Find where the given text appears and provide that cell's center as (X, Y) coordinate. 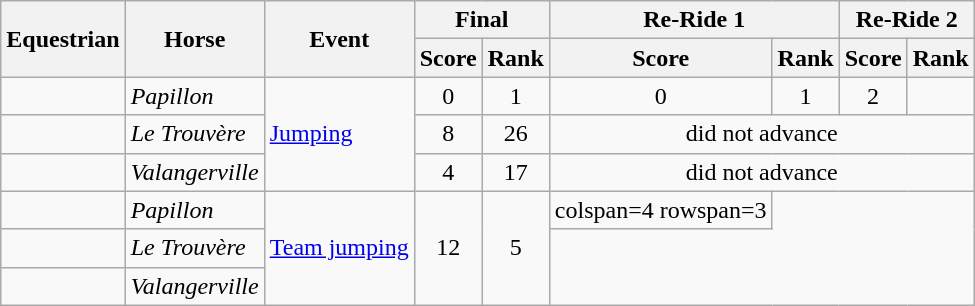
Jumping (339, 134)
5 (516, 248)
Event (339, 39)
Team jumping (339, 248)
12 (448, 248)
8 (448, 134)
4 (448, 172)
Equestrian (63, 39)
Final (482, 20)
Re-Ride 2 (906, 20)
colspan=4 rowspan=3 (660, 210)
Re-Ride 1 (694, 20)
26 (516, 134)
2 (873, 96)
17 (516, 172)
Horse (194, 39)
